Return [x, y] of the center of cell containing provided text 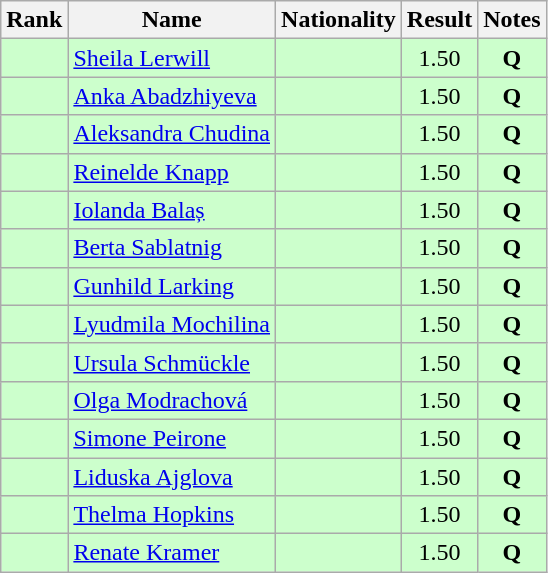
Nationality [339, 20]
Simone Peirone [172, 438]
Anka Abadzhiyeva [172, 96]
Name [172, 20]
Olga Modrachová [172, 400]
Notes [512, 20]
Gunhild Larking [172, 286]
Sheila Lerwill [172, 58]
Thelma Hopkins [172, 515]
Liduska Ajglova [172, 477]
Ursula Schmückle [172, 362]
Aleksandra Chudina [172, 134]
Result [439, 20]
Reinelde Knapp [172, 172]
Rank [34, 20]
Iolanda Balaș [172, 210]
Berta Sablatnig [172, 248]
Lyudmila Mochilina [172, 324]
Renate Kramer [172, 553]
